Extract the [x, y] coordinate from the center of the cell holding the provided text.  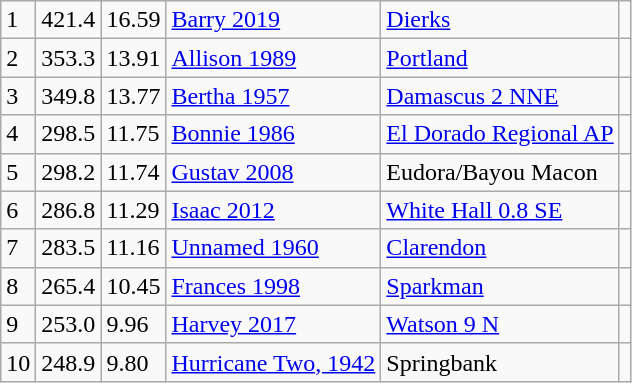
349.8 [68, 96]
6 [18, 210]
Portland [500, 58]
El Dorado Regional AP [500, 134]
9 [18, 324]
Gustav 2008 [274, 172]
3 [18, 96]
11.74 [134, 172]
11.75 [134, 134]
16.59 [134, 20]
Springbank [500, 362]
Bonnie 1986 [274, 134]
11.16 [134, 248]
Barry 2019 [274, 20]
10.45 [134, 286]
1 [18, 20]
Watson 9 N [500, 324]
298.5 [68, 134]
Bertha 1957 [274, 96]
5 [18, 172]
Damascus 2 NNE [500, 96]
11.29 [134, 210]
421.4 [68, 20]
298.2 [68, 172]
Harvey 2017 [274, 324]
Dierks [500, 20]
Isaac 2012 [274, 210]
Eudora/Bayou Macon [500, 172]
265.4 [68, 286]
353.3 [68, 58]
Clarendon [500, 248]
8 [18, 286]
13.77 [134, 96]
13.91 [134, 58]
248.9 [68, 362]
253.0 [68, 324]
Unnamed 1960 [274, 248]
9.96 [134, 324]
283.5 [68, 248]
Hurricane Two, 1942 [274, 362]
Sparkman [500, 286]
2 [18, 58]
10 [18, 362]
Allison 1989 [274, 58]
7 [18, 248]
286.8 [68, 210]
White Hall 0.8 SE [500, 210]
9.80 [134, 362]
4 [18, 134]
Frances 1998 [274, 286]
